For the text-containing cell, return its midpoint in [X, Y] coordinate format. 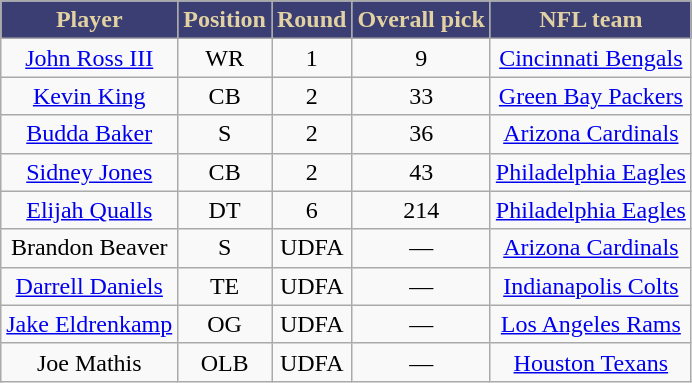
Elijah Qualls [90, 210]
Houston Texans [590, 362]
6 [312, 210]
Joe Mathis [90, 362]
OG [225, 324]
Position [225, 20]
Kevin King [90, 96]
33 [421, 96]
Budda Baker [90, 134]
DT [225, 210]
43 [421, 172]
Los Angeles Rams [590, 324]
Darrell Daniels [90, 286]
OLB [225, 362]
Jake Eldrenkamp [90, 324]
1 [312, 58]
Player [90, 20]
John Ross III [90, 58]
Overall pick [421, 20]
9 [421, 58]
WR [225, 58]
Cincinnati Bengals [590, 58]
Green Bay Packers [590, 96]
Sidney Jones [90, 172]
Brandon Beaver [90, 248]
36 [421, 134]
Indianapolis Colts [590, 286]
TE [225, 286]
NFL team [590, 20]
214 [421, 210]
Round [312, 20]
